Extract the [X, Y] coordinate from the center of the cell holding the provided text.  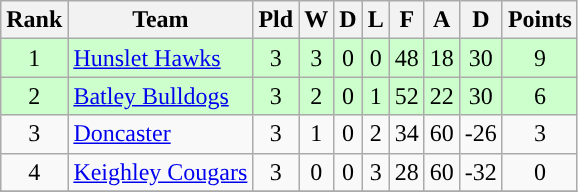
Hunslet Hawks [160, 58]
6 [540, 96]
Team [160, 20]
Rank [34, 20]
Batley Bulldogs [160, 96]
22 [442, 96]
W [316, 20]
L [376, 20]
Doncaster [160, 134]
A [442, 20]
Keighley Cougars [160, 172]
Pld [276, 20]
4 [34, 172]
34 [406, 134]
-26 [480, 134]
18 [442, 58]
9 [540, 58]
48 [406, 58]
Points [540, 20]
F [406, 20]
52 [406, 96]
28 [406, 172]
-32 [480, 172]
